Extract the [x, y] coordinate from the center of the cell holding the provided text.  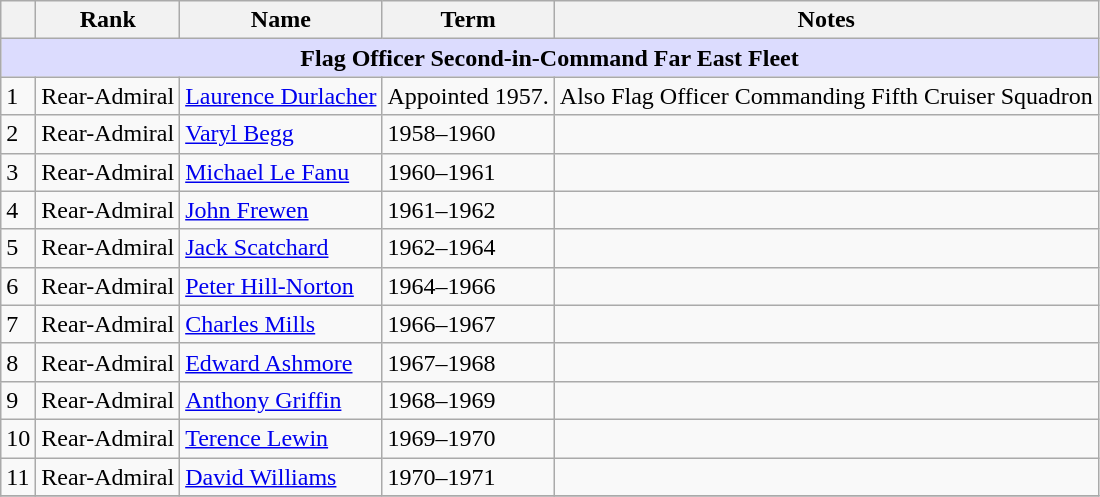
Rank [108, 20]
Name [281, 20]
Flag Officer Second-in-Command Far East Fleet [550, 58]
1967–1968 [468, 362]
Terence Lewin [281, 438]
1969–1970 [468, 438]
1970–1971 [468, 477]
1958–1960 [468, 134]
Appointed 1957. [468, 96]
Jack Scatchard [281, 248]
11 [18, 477]
David Williams [281, 477]
6 [18, 286]
Peter Hill-Norton [281, 286]
1964–1966 [468, 286]
7 [18, 324]
1961–1962 [468, 210]
8 [18, 362]
10 [18, 438]
4 [18, 210]
Edward Ashmore [281, 362]
John Frewen [281, 210]
5 [18, 248]
Laurence Durlacher [281, 96]
Varyl Begg [281, 134]
Charles Mills [281, 324]
Term [468, 20]
1 [18, 96]
Anthony Griffin [281, 400]
1962–1964 [468, 248]
2 [18, 134]
1968–1969 [468, 400]
Michael Le Fanu [281, 172]
3 [18, 172]
Notes [826, 20]
1966–1967 [468, 324]
9 [18, 400]
1960–1961 [468, 172]
Also Flag Officer Commanding Fifth Cruiser Squadron [826, 96]
